From the cell containing the given text, extract its center point as [x, y] coordinate. 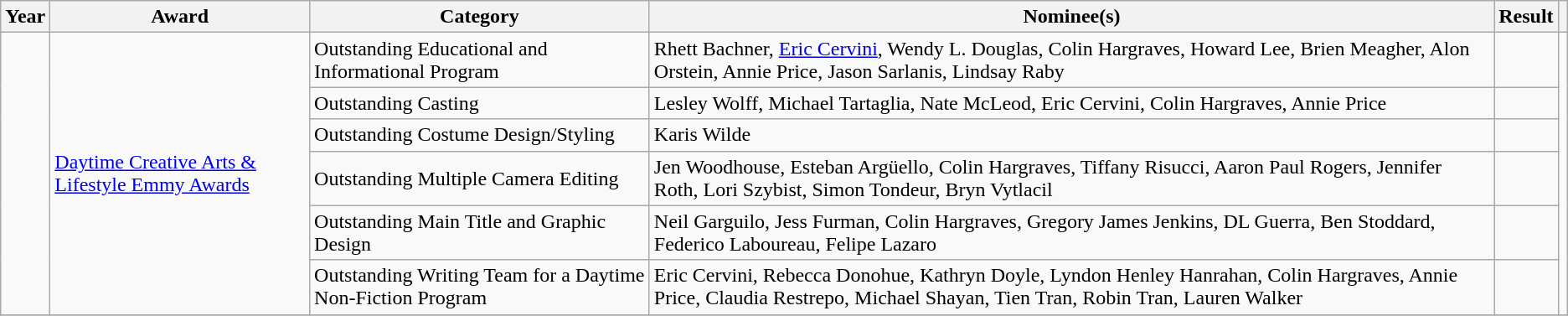
Year [25, 17]
Outstanding Main Title and Graphic Design [480, 233]
Outstanding Casting [480, 103]
Category [480, 17]
Daytime Creative Arts & Lifestyle Emmy Awards [180, 174]
Outstanding Multiple Camera Editing [480, 178]
Jen Woodhouse, Esteban Argüello, Colin Hargraves, Tiffany Risucci, Aaron Paul Rogers, Jennifer Roth, Lori Szybist, Simon Tondeur, Bryn Vytlacil [1071, 178]
Outstanding Costume Design/Styling [480, 135]
Result [1526, 17]
Lesley Wolff, Michael Tartaglia, Nate McLeod, Eric Cervini, Colin Hargraves, Annie Price [1071, 103]
Outstanding Writing Team for a Daytime Non-Fiction Program [480, 287]
Outstanding Educational and Informational Program [480, 60]
Neil Garguilo, Jess Furman, Colin Hargraves, Gregory James Jenkins, DL Guerra, Ben Stoddard, Federico Laboureau, Felipe Lazaro [1071, 233]
Rhett Bachner, Eric Cervini, Wendy L. Douglas, Colin Hargraves, Howard Lee, Brien Meagher, Alon Orstein, Annie Price, Jason Sarlanis, Lindsay Raby [1071, 60]
Nominee(s) [1071, 17]
Award [180, 17]
Karis Wilde [1071, 135]
